Provide the [X, Y] coordinate of the cell's center where the given text is located.  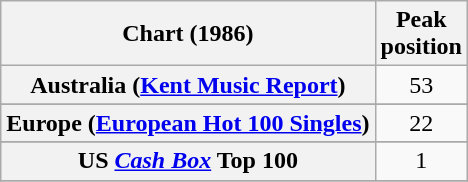
53 [421, 85]
1 [421, 161]
Australia (Kent Music Report) [188, 85]
Chart (1986) [188, 34]
22 [421, 123]
Europe (European Hot 100 Singles) [188, 123]
Peakposition [421, 34]
US Cash Box Top 100 [188, 161]
